Return (x, y) of the center of cell containing provided text 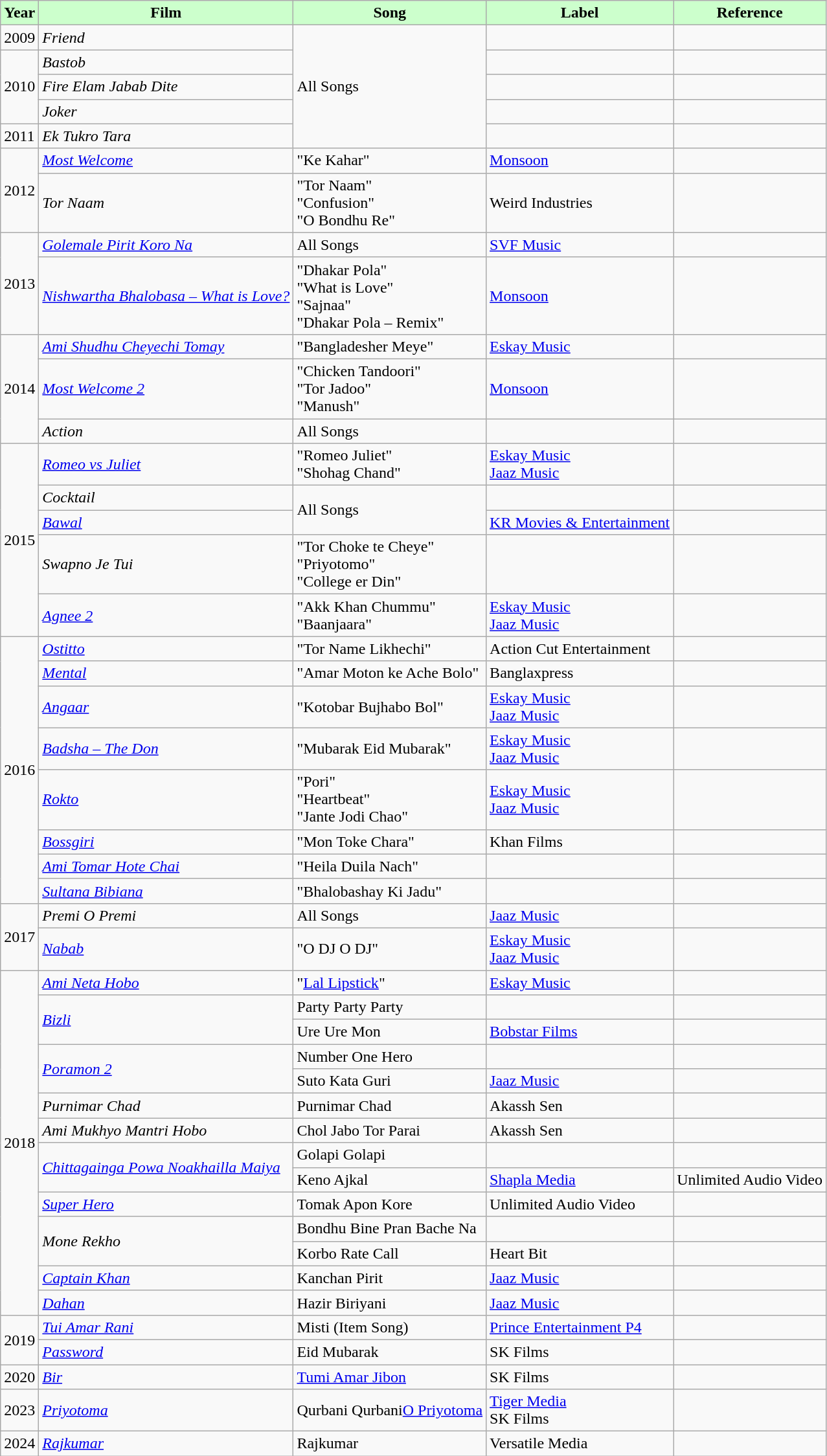
2017 (19, 936)
"Ke Kahar" (390, 161)
Number One Hero (390, 1057)
Bawal (166, 522)
Badsha – The Don (166, 748)
2012 (19, 190)
Bossgiri (166, 842)
Chol Jabo Tor Parai (390, 1130)
2011 (19, 136)
Tiger MediaSK Films (580, 1410)
"Chicken Tandoori""Tor Jadoo""Manush" (390, 388)
Ek Tukro Tara (166, 136)
Party Party Party (390, 1007)
Keno Ajkal (390, 1180)
"Lal Lipstick" (390, 982)
Khan Films (580, 842)
Super Hero (166, 1204)
Cocktail (166, 498)
Friend (166, 38)
Banglaxpress (580, 673)
Tumi Amar Jibon (390, 1377)
Action Cut Entertainment (580, 649)
Prince Entertainment P4 (580, 1327)
Shapla Media (580, 1180)
Swapno Je Tui (166, 565)
Mone Rekho (166, 1241)
Tomak Apon Kore (390, 1204)
"O DJ O DJ" (390, 949)
Label (580, 13)
Bobstar Films (580, 1032)
"Romeo Juliet""Shohag Chand" (390, 465)
Golapi Golapi (390, 1155)
2016 (19, 770)
Priyotoma (166, 1410)
2018 (19, 1142)
Golemale Pirit Koro Na (166, 245)
Weird Industries (580, 203)
"Mubarak Eid Mubarak" (390, 748)
"Tor Choke te Cheye""Priyotomo""College er Din" (390, 565)
Mental (166, 673)
"Bangladesher Meye" (390, 346)
2020 (19, 1377)
Ostitto (166, 649)
"Tor Name Likhechi" (390, 649)
Fire Elam Jabab Dite (166, 87)
"Akk Khan Chummu""Baanjaara" (390, 615)
Captain Khan (166, 1278)
2013 (19, 284)
"Amar Moton ke Ache Bolo" (390, 673)
Chittagainga Powa Noakhailla Maiya (166, 1167)
"Bhalobashay Ki Jadu" (390, 891)
"Mon Toke Chara" (390, 842)
Joker (166, 111)
Kanchan Pirit (390, 1278)
"Dhakar Pola""What is Love""Sajnaa""Dhakar Pola – Remix" (390, 295)
Misti (Item Song) (390, 1327)
Angaar (166, 707)
Year (19, 13)
Film (166, 13)
"Tor Naam""Confusion""O Bondhu Re" (390, 203)
Romeo vs Juliet (166, 465)
Agnee 2 (166, 615)
Premi O Premi (166, 915)
Most Welcome (166, 161)
Ami Shudhu Cheyechi Tomay (166, 346)
"Heila Duila Nach" (390, 866)
Bondhu Bine Pran Bache Na (390, 1229)
2023 (19, 1410)
2009 (19, 38)
Most Welcome 2 (166, 388)
Password (166, 1352)
Korbo Rate Call (390, 1253)
Tor Naam (166, 203)
2019 (19, 1339)
"Pori""Heartbeat""Jante Jodi Chao" (390, 800)
2010 (19, 87)
Tui Amar Rani (166, 1327)
SVF Music (580, 245)
Ami Tomar Hote Chai (166, 866)
Reference (750, 13)
Versatile Media (580, 1444)
Action (166, 431)
Ure Ure Mon (390, 1032)
Sultana Bibiana (166, 891)
2014 (19, 388)
Ami Mukhyo Mantri Hobo (166, 1130)
Song (390, 13)
Bastob (166, 62)
Suto Kata Guri (390, 1081)
2024 (19, 1444)
Bir (166, 1377)
Dahan (166, 1303)
Heart Bit (580, 1253)
Qurbani QurbaniO Priyotoma (390, 1410)
Bizli (166, 1020)
Rokto (166, 800)
KR Movies & Entertainment (580, 522)
Nishwartha Bhalobasa – What is Love? (166, 295)
Poramon 2 (166, 1069)
"Kotobar Bujhabo Bol" (390, 707)
Eid Mubarak (390, 1352)
Hazir Biriyani (390, 1303)
Ami Neta Hobo (166, 982)
2015 (19, 540)
Nabab (166, 949)
